Return [X, Y] of the center of cell containing provided text 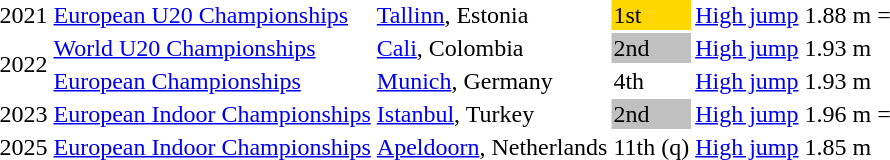
World U20 Championships [212, 48]
Cali, Colombia [492, 48]
1.96 m [838, 114]
European Championships [212, 81]
European Indoor Championships [212, 114]
Munich, Germany [492, 81]
Tallinn, Estonia [492, 15]
1.88 m [838, 15]
Istanbul, Turkey [492, 114]
European U20 Championships [212, 15]
4th [652, 81]
1st [652, 15]
